Identify which cell holds the provided text, then report its [x, y] central coordinate. 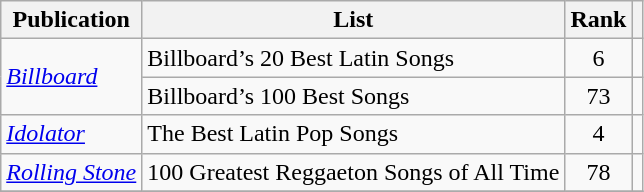
Billboard’s 100 Best Songs [354, 96]
Rank [598, 20]
Idolator [72, 134]
Billboard’s 20 Best Latin Songs [354, 58]
The Best Latin Pop Songs [354, 134]
73 [598, 96]
List [354, 20]
100 Greatest Reggaeton Songs of All Time [354, 172]
Rolling Stone [72, 172]
6 [598, 58]
Billboard [72, 77]
Publication [72, 20]
4 [598, 134]
78 [598, 172]
